Scan for the cell matching the given text and deliver its (X, Y) coordinate at center. 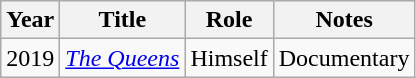
Role (229, 20)
Himself (229, 58)
Notes (344, 20)
The Queens (122, 58)
2019 (30, 58)
Title (122, 20)
Documentary (344, 58)
Year (30, 20)
